Search for the cell housing the specified text and yield its [X, Y] center coordinate. 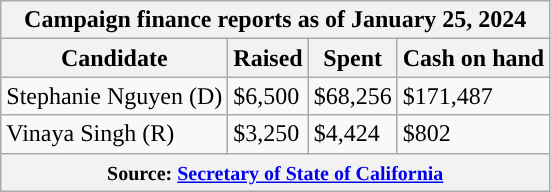
$6,500 [268, 96]
Cash on hand [473, 58]
$3,250 [268, 134]
Raised [268, 58]
$4,424 [352, 134]
$68,256 [352, 96]
Stephanie Nguyen (D) [114, 96]
Vinaya Singh (R) [114, 134]
Campaign finance reports as of January 25, 2024 [276, 20]
Source: Secretary of State of California [276, 172]
Spent [352, 58]
Candidate [114, 58]
$171,487 [473, 96]
$802 [473, 134]
